Detect which cell encompasses the target text, then output its [X, Y] center coordinate. 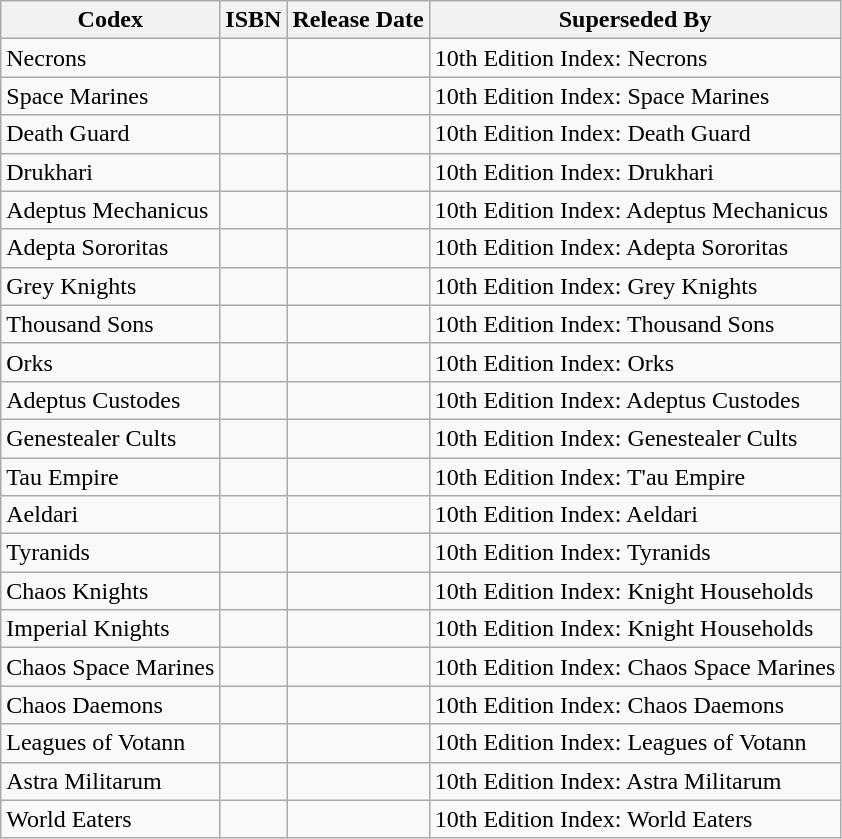
Imperial Knights [110, 629]
10th Edition Index: Thousand Sons [635, 324]
Tau Empire [110, 477]
10th Edition Index: Grey Knights [635, 286]
10th Edition Index: Leagues of Votann [635, 743]
Tyranids [110, 553]
Death Guard [110, 134]
Codex [110, 20]
Chaos Space Marines [110, 667]
Adeptus Mechanicus [110, 210]
10th Edition Index: Chaos Daemons [635, 705]
10th Edition Index: Orks [635, 362]
10th Edition Index: T'au Empire [635, 477]
10th Edition Index: Death Guard [635, 134]
10th Edition Index: Space Marines [635, 96]
Astra Militarum [110, 781]
Superseded By [635, 20]
Aeldari [110, 515]
Adepta Sororitas [110, 248]
10th Edition Index: World Eaters [635, 819]
10th Edition Index: Genestealer Cults [635, 438]
10th Edition Index: Tyranids [635, 553]
Adeptus Custodes [110, 400]
Drukhari [110, 172]
ISBN [254, 20]
10th Edition Index: Adeptus Custodes [635, 400]
Orks [110, 362]
Genestealer Cults [110, 438]
Thousand Sons [110, 324]
10th Edition Index: Chaos Space Marines [635, 667]
World Eaters [110, 819]
Space Marines [110, 96]
Chaos Knights [110, 591]
10th Edition Index: Aeldari [635, 515]
10th Edition Index: Drukhari [635, 172]
Release Date [358, 20]
Grey Knights [110, 286]
Leagues of Votann [110, 743]
Chaos Daemons [110, 705]
10th Edition Index: Adeptus Mechanicus [635, 210]
10th Edition Index: Adepta Sororitas [635, 248]
Necrons [110, 58]
10th Edition Index: Necrons [635, 58]
10th Edition Index: Astra Militarum [635, 781]
